Return [X, Y] of the center of cell containing provided text 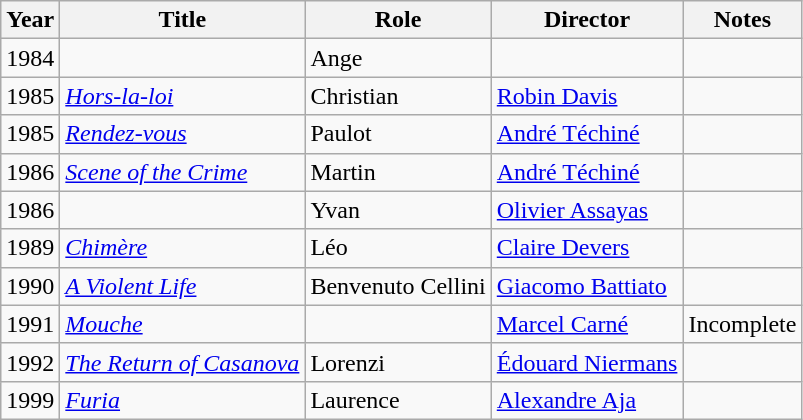
Title [182, 20]
Martin [398, 172]
A Violent Life [182, 286]
Marcel Carné [587, 324]
Year [30, 20]
Claire Devers [587, 248]
1989 [30, 248]
Laurence [398, 400]
Ange [398, 58]
Léo [398, 248]
Chimère [182, 248]
Lorenzi [398, 362]
The Return of Casanova [182, 362]
Olivier Assayas [587, 210]
Paulot [398, 134]
1991 [30, 324]
1999 [30, 400]
Christian [398, 96]
Édouard Niermans [587, 362]
Incomplete [742, 324]
Role [398, 20]
Hors-la-loi [182, 96]
Notes [742, 20]
Director [587, 20]
Giacomo Battiato [587, 286]
1992 [30, 362]
Mouche [182, 324]
Yvan [398, 210]
Scene of the Crime [182, 172]
Alexandre Aja [587, 400]
Furia [182, 400]
Robin Davis [587, 96]
Rendez-vous [182, 134]
1984 [30, 58]
1990 [30, 286]
Benvenuto Cellini [398, 286]
